From the cell containing the given text, extract its center point as [X, Y] coordinate. 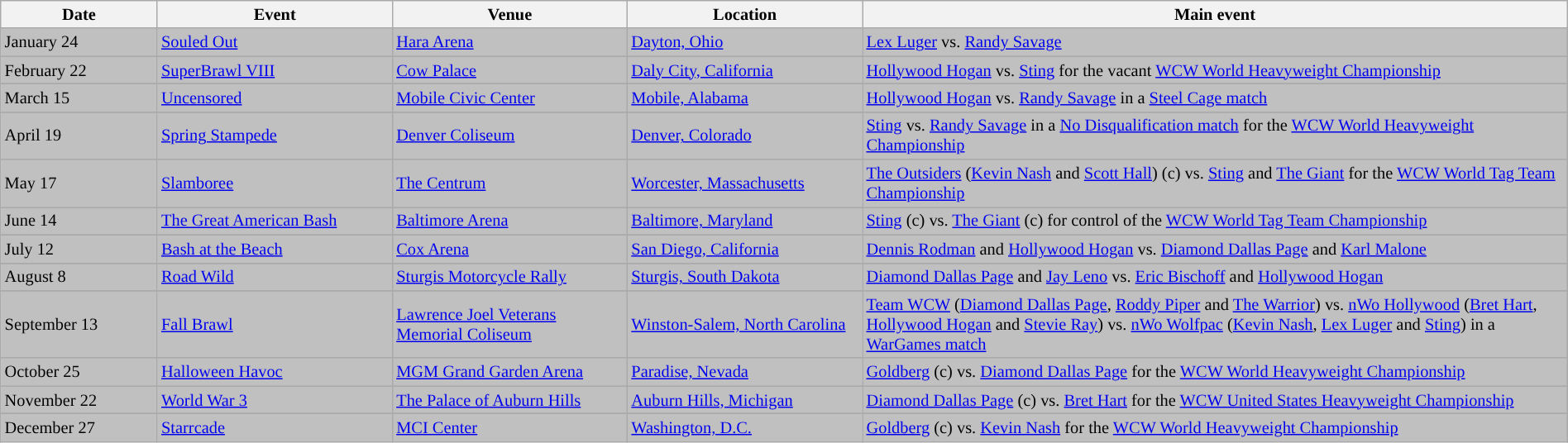
Sting vs. Randy Savage in a No Disqualification match for the WCW World Heavyweight Championship [1216, 136]
Uncensored [275, 98]
Baltimore Arena [509, 221]
MGM Grand Garden Arena [509, 372]
Bash at the Beach [275, 249]
Lex Luger vs. Randy Savage [1216, 42]
Main event [1216, 14]
Road Wild [275, 277]
Mobile Civic Center [509, 98]
Event [275, 14]
Denver Coliseum [509, 136]
SuperBrawl VIII [275, 70]
Cox Arena [509, 249]
Washington, D.C. [745, 427]
Cow Palace [509, 70]
Baltimore, Maryland [745, 221]
Hollywood Hogan vs. Sting for the vacant WCW World Heavyweight Championship [1216, 70]
December 27 [79, 427]
Diamond Dallas Page (c) vs. Bret Hart for the WCW United States Heavyweight Championship [1216, 400]
November 22 [79, 400]
Daly City, California [745, 70]
MCI Center [509, 427]
Halloween Havoc [275, 372]
August 8 [79, 277]
Spring Stampede [275, 136]
Lawrence Joel Veterans Memorial Coliseum [509, 324]
Starrcade [275, 427]
Goldberg (c) vs. Kevin Nash for the WCW World Heavyweight Championship [1216, 427]
Hara Arena [509, 42]
The Great American Bash [275, 221]
October 25 [79, 372]
Fall Brawl [275, 324]
Dayton, Ohio [745, 42]
February 22 [79, 70]
April 19 [79, 136]
Sting (c) vs. The Giant (c) for control of the WCW World Tag Team Championship [1216, 221]
Winston-Salem, North Carolina [745, 324]
May 17 [79, 183]
San Diego, California [745, 249]
Mobile, Alabama [745, 98]
The Palace of Auburn Hills [509, 400]
Souled Out [275, 42]
September 13 [79, 324]
Location [745, 14]
January 24 [79, 42]
Hollywood Hogan vs. Randy Savage in a Steel Cage match [1216, 98]
Sturgis, South Dakota [745, 277]
Worcester, Massachusetts [745, 183]
Date [79, 14]
Dennis Rodman and Hollywood Hogan vs. Diamond Dallas Page and Karl Malone [1216, 249]
July 12 [79, 249]
Slamboree [275, 183]
The Outsiders (Kevin Nash and Scott Hall) (c) vs. Sting and The Giant for the WCW World Tag Team Championship [1216, 183]
Venue [509, 14]
Paradise, Nevada [745, 372]
Auburn Hills, Michigan [745, 400]
March 15 [79, 98]
Diamond Dallas Page and Jay Leno vs. Eric Bischoff and Hollywood Hogan [1216, 277]
Sturgis Motorcycle Rally [509, 277]
June 14 [79, 221]
The Centrum [509, 183]
Goldberg (c) vs. Diamond Dallas Page for the WCW World Heavyweight Championship [1216, 372]
World War 3 [275, 400]
Denver, Colorado [745, 136]
